Identify which cell holds the provided text, then report its [x, y] central coordinate. 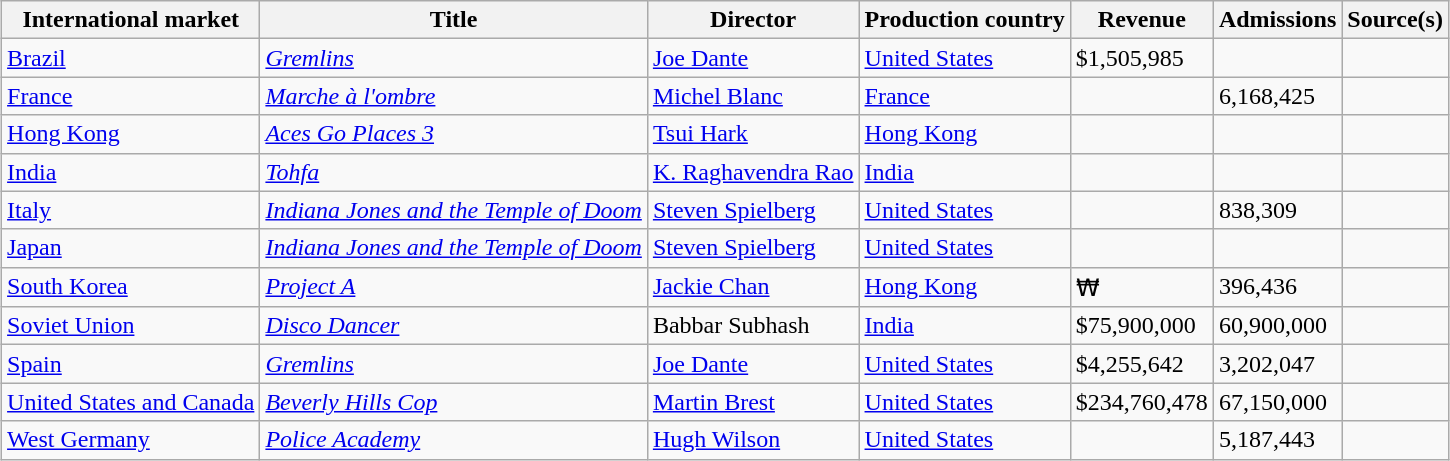
Michel Blanc [753, 96]
Aces Go Places 3 [454, 134]
838,309 [1277, 210]
Babbar Subhash [753, 326]
Marche à l'ombre [454, 96]
Disco Dancer [454, 326]
Hugh Wilson [753, 440]
$234,760,478 [1142, 402]
Revenue [1142, 20]
Beverly Hills Cop [454, 402]
5,187,443 [1277, 440]
60,900,000 [1277, 326]
6,168,425 [1277, 96]
Brazil [131, 58]
Tohfa [454, 172]
Italy [131, 210]
Project A [454, 287]
3,202,047 [1277, 364]
United States and Canada [131, 402]
Japan [131, 248]
67,150,000 [1277, 402]
Director [753, 20]
Production country [964, 20]
$75,900,000 [1142, 326]
K. Raghavendra Rao [753, 172]
Admissions [1277, 20]
Soviet Union [131, 326]
Police Academy [454, 440]
Spain [131, 364]
Title [454, 20]
Jackie Chan [753, 287]
West Germany [131, 440]
396,436 [1277, 287]
Martin Brest [753, 402]
$1,505,985 [1142, 58]
₩ [1142, 287]
South Korea [131, 287]
Source(s) [1396, 20]
Tsui Hark [753, 134]
$4,255,642 [1142, 364]
International market [131, 20]
